Capture the cell that displays the provided text and extract its [X, Y] central coordinate. 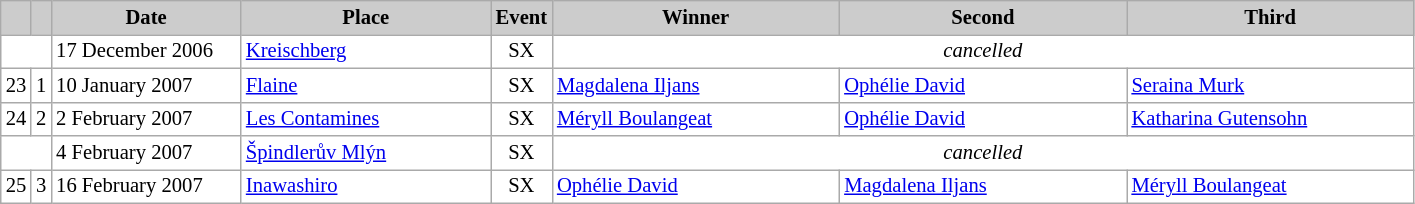
Špindlerův Mlýn [366, 153]
Second [982, 17]
3 [41, 186]
Third [1270, 17]
Flaine [366, 85]
23 [16, 85]
2 February 2007 [146, 119]
Inawashiro [366, 186]
Event [522, 17]
10 January 2007 [146, 85]
1 [41, 85]
4 February 2007 [146, 153]
Winner [696, 17]
Place [366, 17]
Katharina Gutensohn [1270, 119]
2 [41, 119]
16 February 2007 [146, 186]
25 [16, 186]
17 December 2006 [146, 51]
Les Contamines [366, 119]
Seraina Murk [1270, 85]
Date [146, 17]
Kreischberg [366, 51]
24 [16, 119]
